Find where the given text appears and provide that cell's center as [X, Y] coordinate. 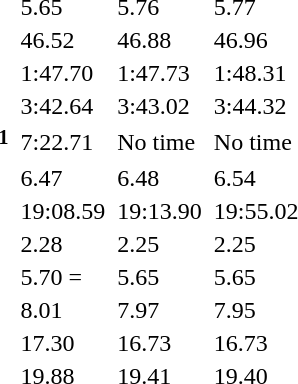
5.65 [160, 277]
6.47 [63, 178]
17.30 [63, 343]
No time [160, 142]
5.70 = [63, 277]
3:42.64 [63, 106]
8.01 [63, 310]
46.88 [160, 40]
1:47.70 [63, 73]
6.48 [160, 178]
7.97 [160, 310]
19:13.90 [160, 211]
3:43.02 [160, 106]
1:47.73 [160, 73]
2.25 [160, 244]
2.28 [63, 244]
16.73 [160, 343]
7:22.71 [63, 142]
19:08.59 [63, 211]
46.52 [63, 40]
